Output the (X, Y) coordinate of the center of the cell containing the given text.  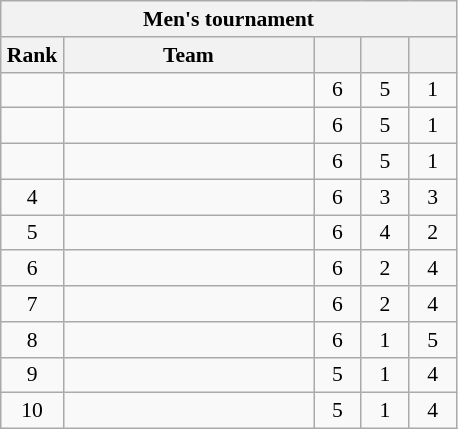
8 (32, 340)
Rank (32, 55)
10 (32, 411)
Team (188, 55)
9 (32, 375)
7 (32, 304)
Men's tournament (229, 19)
